Extract the [X, Y] coordinate from the center of the cell holding the provided text.  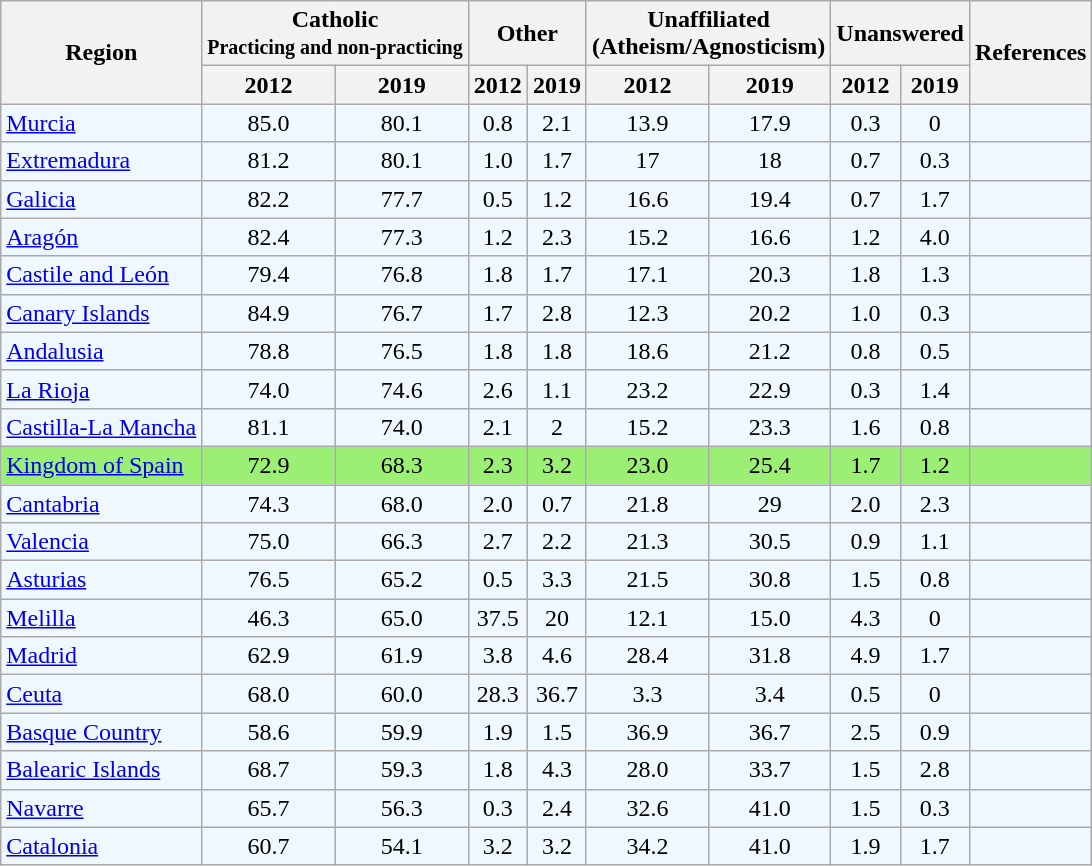
65.7 [268, 808]
Andalusia [102, 351]
82.4 [268, 237]
12.1 [647, 618]
Navarre [102, 808]
32.6 [647, 808]
21.3 [647, 542]
Castile and León [102, 275]
4.0 [934, 237]
20 [556, 618]
59.3 [402, 770]
Unanswered [900, 34]
61.9 [402, 656]
31.8 [770, 656]
Asturias [102, 580]
Aragón [102, 237]
Melilla [102, 618]
Castilla-La Mancha [102, 427]
58.6 [268, 732]
85.0 [268, 123]
34.2 [647, 846]
62.9 [268, 656]
4.9 [866, 656]
33.7 [770, 770]
References [1030, 52]
21.5 [647, 580]
60.7 [268, 846]
13.9 [647, 123]
22.9 [770, 389]
2.7 [498, 542]
CatholicPracticing and non-practicing [336, 34]
Region [102, 52]
21.8 [647, 503]
Valencia [102, 542]
3.8 [498, 656]
17.1 [647, 275]
82.2 [268, 199]
18 [770, 161]
21.2 [770, 351]
74.6 [402, 389]
18.6 [647, 351]
60.0 [402, 694]
20.3 [770, 275]
77.3 [402, 237]
30.8 [770, 580]
28.4 [647, 656]
68.3 [402, 465]
Basque Country [102, 732]
Ceuta [102, 694]
65.0 [402, 618]
76.8 [402, 275]
Kingdom of Spain [102, 465]
79.4 [268, 275]
23.0 [647, 465]
76.7 [402, 313]
2.5 [866, 732]
1.4 [934, 389]
84.9 [268, 313]
Other [527, 34]
15.0 [770, 618]
3.4 [770, 694]
72.9 [268, 465]
81.1 [268, 427]
59.9 [402, 732]
Extremadura [102, 161]
28.0 [647, 770]
2.4 [556, 808]
17.9 [770, 123]
30.5 [770, 542]
20.2 [770, 313]
23.3 [770, 427]
68.7 [268, 770]
65.2 [402, 580]
Murcia [102, 123]
4.6 [556, 656]
17 [647, 161]
Unaffiliated(Atheism/Agnosticism) [708, 34]
19.4 [770, 199]
23.2 [647, 389]
Catalonia [102, 846]
2 [556, 427]
Madrid [102, 656]
77.7 [402, 199]
46.3 [268, 618]
28.3 [498, 694]
12.3 [647, 313]
Canary Islands [102, 313]
74.3 [268, 503]
54.1 [402, 846]
25.4 [770, 465]
78.8 [268, 351]
81.2 [268, 161]
Galicia [102, 199]
Cantabria [102, 503]
56.3 [402, 808]
Balearic Islands [102, 770]
2.6 [498, 389]
1.3 [934, 275]
1.6 [866, 427]
La Rioja [102, 389]
37.5 [498, 618]
66.3 [402, 542]
29 [770, 503]
36.9 [647, 732]
2.2 [556, 542]
75.0 [268, 542]
